Extract the (x, y) coordinate from the center of the cell holding the provided text.  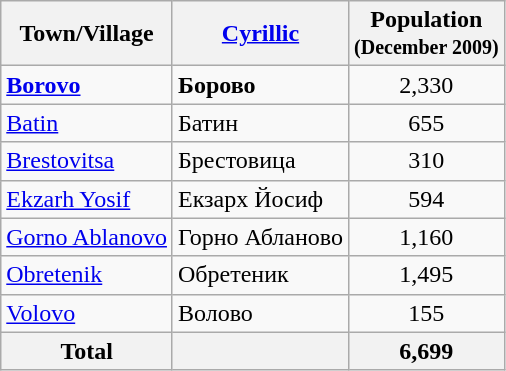
594 (427, 199)
2,330 (427, 85)
Волово (260, 313)
Борово (260, 85)
Volovo (87, 313)
Батин (260, 123)
Town/Village (87, 34)
310 (427, 161)
Batin (87, 123)
Gorno Ablanovo (87, 237)
1,160 (427, 237)
655 (427, 123)
Population(December 2009) (427, 34)
Екзарх Йосиф (260, 199)
Ekzarh Yosif (87, 199)
6,699 (427, 351)
Брестовица (260, 161)
Borovo (87, 85)
Cyrillic (260, 34)
Горно Абланово (260, 237)
Brestovitsa (87, 161)
1,495 (427, 275)
Обретеник (260, 275)
Total (87, 351)
155 (427, 313)
Obretenik (87, 275)
